Scan for the cell matching the given text and deliver its [X, Y] coordinate at center. 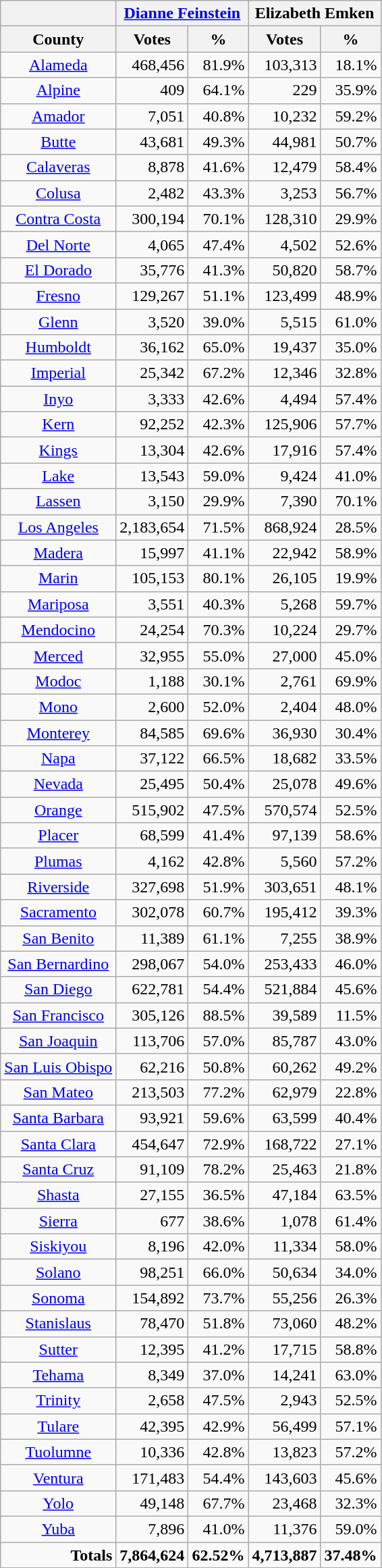
67.2% [219, 373]
8,349 [153, 1375]
Madera [58, 553]
Yolo [58, 1503]
302,078 [153, 913]
50,820 [285, 270]
515,902 [153, 810]
24,254 [153, 630]
27.1% [351, 1144]
2,482 [153, 193]
22.8% [351, 1092]
4,713,887 [285, 1555]
69.6% [219, 732]
Napa [58, 759]
80.1% [219, 578]
Mono [58, 707]
48.2% [351, 1324]
85,787 [285, 1041]
Solano [58, 1272]
2,658 [153, 1401]
62,216 [153, 1066]
58.8% [351, 1349]
45.0% [351, 655]
Amador [58, 116]
57.0% [219, 1041]
72.9% [219, 1144]
23,468 [285, 1503]
73.7% [219, 1298]
28.5% [351, 527]
Sonoma [58, 1298]
San Mateo [58, 1092]
92,252 [153, 425]
42.9% [219, 1426]
49.3% [219, 142]
41.6% [219, 167]
70.3% [219, 630]
298,067 [153, 964]
1,188 [153, 681]
El Dorado [58, 270]
521,884 [285, 990]
58.0% [351, 1247]
13,304 [153, 450]
27,000 [285, 655]
35.9% [351, 90]
68,599 [153, 836]
Colusa [58, 193]
Riverside [58, 887]
48.0% [351, 707]
48.1% [351, 887]
67.7% [219, 1503]
3,253 [285, 193]
San Francisco [58, 1015]
35,776 [153, 270]
4,162 [153, 861]
13,543 [153, 476]
88.5% [219, 1015]
29.7% [351, 630]
Lake [58, 476]
468,456 [153, 65]
Calaveras [58, 167]
42.3% [219, 425]
105,153 [153, 578]
Placer [58, 836]
County [58, 39]
62.52% [219, 1555]
47.4% [219, 244]
Yuba [58, 1529]
Totals [58, 1555]
50.7% [351, 142]
7,864,624 [153, 1555]
Sierra [58, 1221]
77.2% [219, 1092]
39,589 [285, 1015]
17,916 [285, 450]
9,424 [285, 476]
26,105 [285, 578]
43,681 [153, 142]
25,078 [285, 784]
37.48% [351, 1555]
Plumas [58, 861]
7,896 [153, 1529]
305,126 [153, 1015]
93,921 [153, 1118]
14,241 [285, 1375]
25,495 [153, 784]
Tuolumne [58, 1452]
Tulare [58, 1426]
213,503 [153, 1092]
5,515 [285, 322]
143,603 [285, 1478]
32.8% [351, 373]
97,139 [285, 836]
78.2% [219, 1170]
Stanislaus [58, 1324]
62,979 [285, 1092]
64.1% [219, 90]
Merced [58, 655]
300,194 [153, 219]
40.4% [351, 1118]
27,155 [153, 1195]
69.9% [351, 681]
40.3% [219, 604]
San Joaquin [58, 1041]
Alpine [58, 90]
4,494 [285, 399]
7,051 [153, 116]
Sutter [58, 1349]
59.6% [219, 1118]
98,251 [153, 1272]
36.5% [219, 1195]
Humboldt [58, 348]
123,499 [285, 296]
Butte [58, 142]
10,224 [285, 630]
81.9% [219, 65]
44,981 [285, 142]
19.9% [351, 578]
61.1% [219, 938]
18.1% [351, 65]
25,463 [285, 1170]
Inyo [58, 399]
39.3% [351, 913]
Elizabeth Emken [315, 13]
12,346 [285, 373]
10,336 [153, 1452]
34.0% [351, 1272]
Nevada [58, 784]
49.2% [351, 1066]
61.0% [351, 322]
37,122 [153, 759]
33.5% [351, 759]
26.3% [351, 1298]
1,078 [285, 1221]
Mendocino [58, 630]
129,267 [153, 296]
Kern [58, 425]
Los Angeles [58, 527]
54.0% [219, 964]
57.7% [351, 425]
103,313 [285, 65]
409 [153, 90]
Mariposa [58, 604]
8,878 [153, 167]
2,183,654 [153, 527]
55.0% [219, 655]
63.5% [351, 1195]
Imperial [58, 373]
12,395 [153, 1349]
66.0% [219, 1272]
4,502 [285, 244]
Fresno [58, 296]
61.4% [351, 1221]
Marin [58, 578]
11.5% [351, 1015]
43.3% [219, 193]
17,715 [285, 1349]
63,599 [285, 1118]
63.0% [351, 1375]
3,333 [153, 399]
73,060 [285, 1324]
66.5% [219, 759]
Trinity [58, 1401]
7,255 [285, 938]
40.8% [219, 116]
195,412 [285, 913]
78,470 [153, 1324]
San Benito [58, 938]
Modoc [58, 681]
57.1% [351, 1426]
37.0% [219, 1375]
Tehama [58, 1375]
50.4% [219, 784]
113,706 [153, 1041]
25,342 [153, 373]
570,574 [285, 810]
51.1% [219, 296]
327,698 [153, 887]
454,647 [153, 1144]
30.4% [351, 732]
128,310 [285, 219]
52.6% [351, 244]
42.0% [219, 1247]
43.0% [351, 1041]
229 [285, 90]
58.7% [351, 270]
50,634 [285, 1272]
13,823 [285, 1452]
15,997 [153, 553]
38.6% [219, 1221]
Siskiyou [58, 1247]
42,395 [153, 1426]
2,943 [285, 1401]
12,479 [285, 167]
48.9% [351, 296]
2,761 [285, 681]
5,268 [285, 604]
36,930 [285, 732]
Lassen [58, 502]
55,256 [285, 1298]
3,520 [153, 322]
San Bernardino [58, 964]
59.7% [351, 604]
3,551 [153, 604]
154,892 [153, 1298]
7,390 [285, 502]
21.8% [351, 1170]
58.9% [351, 553]
60.7% [219, 913]
36,162 [153, 348]
58.4% [351, 167]
2,600 [153, 707]
125,906 [285, 425]
32.3% [351, 1503]
35.0% [351, 348]
51.9% [219, 887]
30.1% [219, 681]
171,483 [153, 1478]
41.2% [219, 1349]
868,924 [285, 527]
52.0% [219, 707]
56.7% [351, 193]
41.3% [219, 270]
18,682 [285, 759]
11,376 [285, 1529]
Kings [58, 450]
49.6% [351, 784]
253,433 [285, 964]
91,109 [153, 1170]
50.8% [219, 1066]
59.2% [351, 116]
51.8% [219, 1324]
46.0% [351, 964]
Dianne Feinstein [182, 13]
Alameda [58, 65]
39.0% [219, 322]
60,262 [285, 1066]
65.0% [219, 348]
56,499 [285, 1426]
Santa Cruz [58, 1170]
622,781 [153, 990]
Contra Costa [58, 219]
San Luis Obispo [58, 1066]
303,651 [285, 887]
San Diego [58, 990]
3,150 [153, 502]
Orange [58, 810]
11,334 [285, 1247]
38.9% [351, 938]
11,389 [153, 938]
Monterey [58, 732]
71.5% [219, 527]
32,955 [153, 655]
Santa Clara [58, 1144]
Santa Barbara [58, 1118]
2,404 [285, 707]
Glenn [58, 322]
47,184 [285, 1195]
49,148 [153, 1503]
41.4% [219, 836]
168,722 [285, 1144]
677 [153, 1221]
22,942 [285, 553]
5,560 [285, 861]
41.1% [219, 553]
84,585 [153, 732]
58.6% [351, 836]
8,196 [153, 1247]
4,065 [153, 244]
19,437 [285, 348]
10,232 [285, 116]
Del Norte [58, 244]
Shasta [58, 1195]
Ventura [58, 1478]
Sacramento [58, 913]
